Identify which cell holds the provided text, then report its [X, Y] central coordinate. 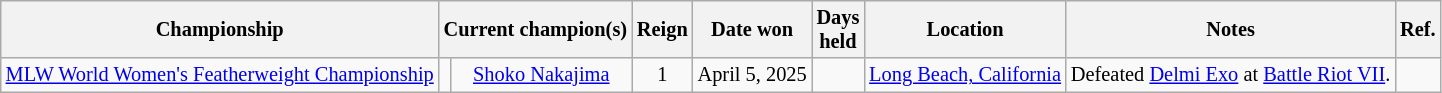
Shoko Nakajima [542, 75]
Long Beach, California [965, 75]
Defeated Delmi Exo at Battle Riot VII. [1230, 75]
Daysheld [838, 29]
Ref. [1418, 29]
1 [662, 75]
Date won [752, 29]
April 5, 2025 [752, 75]
Location [965, 29]
Notes [1230, 29]
MLW World Women's Featherweight Championship [220, 75]
Championship [220, 29]
Reign [662, 29]
Current champion(s) [536, 29]
